Output the [x, y] coordinate of the center of the cell containing the given text.  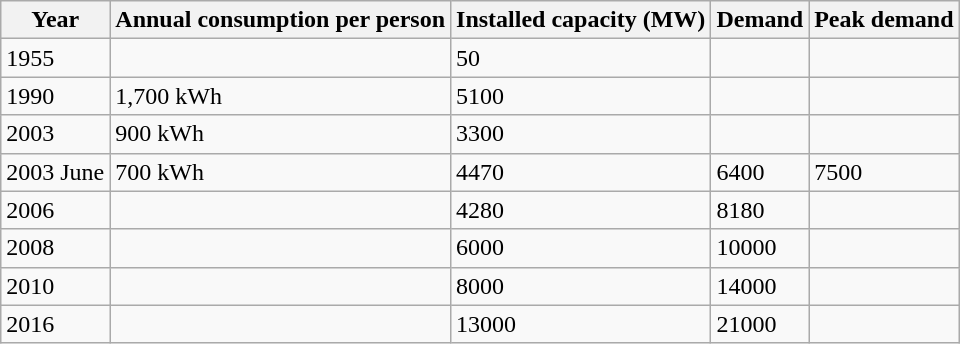
6400 [760, 172]
50 [581, 58]
Demand [760, 20]
4280 [581, 210]
Installed capacity (MW) [581, 20]
2008 [56, 248]
7500 [884, 172]
4470 [581, 172]
2010 [56, 286]
700 kWh [280, 172]
2006 [56, 210]
8180 [760, 210]
Year [56, 20]
900 kWh [280, 134]
2003 June [56, 172]
2016 [56, 324]
21000 [760, 324]
6000 [581, 248]
8000 [581, 286]
3300 [581, 134]
1955 [56, 58]
Annual consumption per person [280, 20]
13000 [581, 324]
10000 [760, 248]
5100 [581, 96]
2003 [56, 134]
Peak demand [884, 20]
14000 [760, 286]
1990 [56, 96]
1,700 kWh [280, 96]
